Capture the cell that displays the provided text and extract its [X, Y] central coordinate. 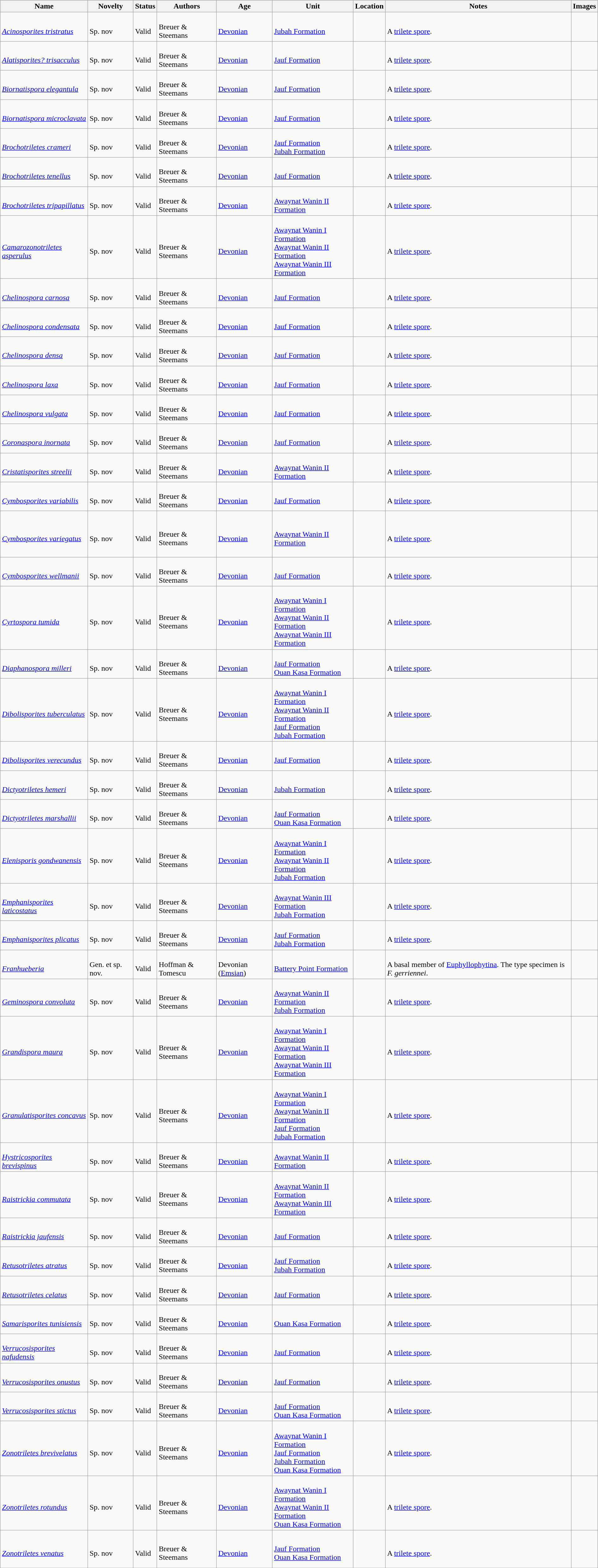
Franhueberia [44, 964]
Images [584, 6]
Dibolisporites tuberculatus [44, 710]
Cristatisporites streelii [44, 468]
Verrucosisporites onustus [44, 1377]
Dictyotriletes hemeri [44, 785]
Dictyotriletes marshallii [44, 814]
Verrucosisporites stictus [44, 1406]
Ouan Kasa Formation [313, 1319]
Novelty [110, 6]
Camarozonotriletes asperulus [44, 247]
Brochotriletes crameri [44, 143]
Alatisporites? trisacculus [44, 56]
Cymbosporites variabilis [44, 497]
Hoffman & Tomescu [187, 964]
Awaynat Wanin II Formation Jubah Formation [313, 998]
Biornatispora microclavata [44, 114]
Biornatispora elegantula [44, 85]
Elenisporis gondwanensis [44, 856]
Awaynat Wanin I Formation Awaynat Wanin II Formation Ouan Kasa Formation [313, 1503]
Cymbosporites wellmanii [44, 572]
Grandispora maura [44, 1048]
Chelinospora vulgata [44, 410]
Dibolisporites verecundus [44, 756]
Gen. et sp. nov. [110, 964]
Zonotriletes rotundus [44, 1503]
Raistrickia jaufensis [44, 1232]
Acinosporites tristratus [44, 27]
Battery Point Formation [313, 964]
Samarisporites tunisiensis [44, 1319]
Notes [478, 6]
Zonotriletes brevivelatus [44, 1448]
Retusotriletes celatus [44, 1290]
Chelinospora laxa [44, 380]
Awaynat Wanin I Formation Jauf Formation Jubah Formation Ouan Kasa Formation [313, 1448]
Raistrickia commutata [44, 1195]
A basal member of Euphyllophytina. The type specimen is F. gerriennei. [478, 964]
Devonian (Emsian) [245, 964]
Emphanisporites plicatus [44, 935]
Chelinospora densa [44, 351]
Awaynat Wanin III Formation Jubah Formation [313, 902]
Brochotriletes tripapillatus [44, 201]
Status [145, 6]
Cyrtospora tumida [44, 618]
Cymbosporites variegatus [44, 534]
Location [369, 6]
Emphanisporites laticostatus [44, 902]
Chelinospora carnosa [44, 293]
Retusotriletes atratus [44, 1261]
Hystricosporites brevispinus [44, 1157]
Authors [187, 6]
Diaphanospora milleri [44, 664]
Geminospora convoluta [44, 998]
Awaynat Wanin I Formation Awaynat Wanin II Formation Jubah Formation [313, 856]
Zonotriletes venatus [44, 1549]
Verrucosisporites nafudensis [44, 1348]
Awaynat Wanin II Formation Awaynat Wanin III Formation [313, 1195]
Brochotriletes tenellus [44, 172]
Unit [313, 6]
Age [245, 6]
Granulatisporites concavus [44, 1111]
Coronaspora inornata [44, 439]
Chelinospora condensata [44, 322]
Name [44, 6]
